Extract the [X, Y] coordinate from the center of the cell holding the provided text.  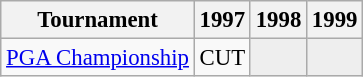
1998 [278, 20]
CUT [222, 58]
1999 [335, 20]
1997 [222, 20]
Tournament [98, 20]
PGA Championship [98, 58]
